Identify which cell holds the provided text, then report its (x, y) central coordinate. 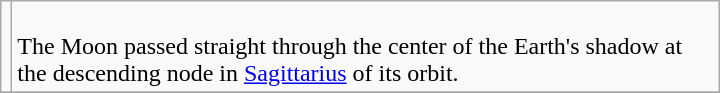
The Moon passed straight through the center of the Earth's shadow at the descending node in Sagittarius of its orbit. (366, 47)
